Provide the (x, y) coordinate of the cell's center where the given text is located.  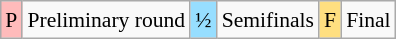
P (11, 20)
½ (203, 20)
F (330, 20)
Preliminary round (106, 20)
Semifinals (268, 20)
Final (368, 20)
